Determine the (x, y) coordinate at the center of the cell enclosing the given text.  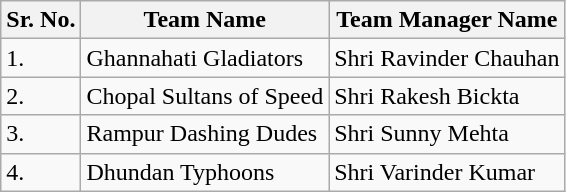
Team Name (205, 20)
3. (41, 134)
Rampur Dashing Dudes (205, 134)
Sr. No. (41, 20)
Shri Varinder Kumar (447, 172)
Dhundan Typhoons (205, 172)
Team Manager Name (447, 20)
Shri Ravinder Chauhan (447, 58)
1. (41, 58)
Ghannahati Gladiators (205, 58)
Shri Sunny Mehta (447, 134)
2. (41, 96)
Chopal Sultans of Speed (205, 96)
Shri Rakesh Bickta (447, 96)
4. (41, 172)
